Scan for the cell matching the given text and deliver its [x, y] coordinate at center. 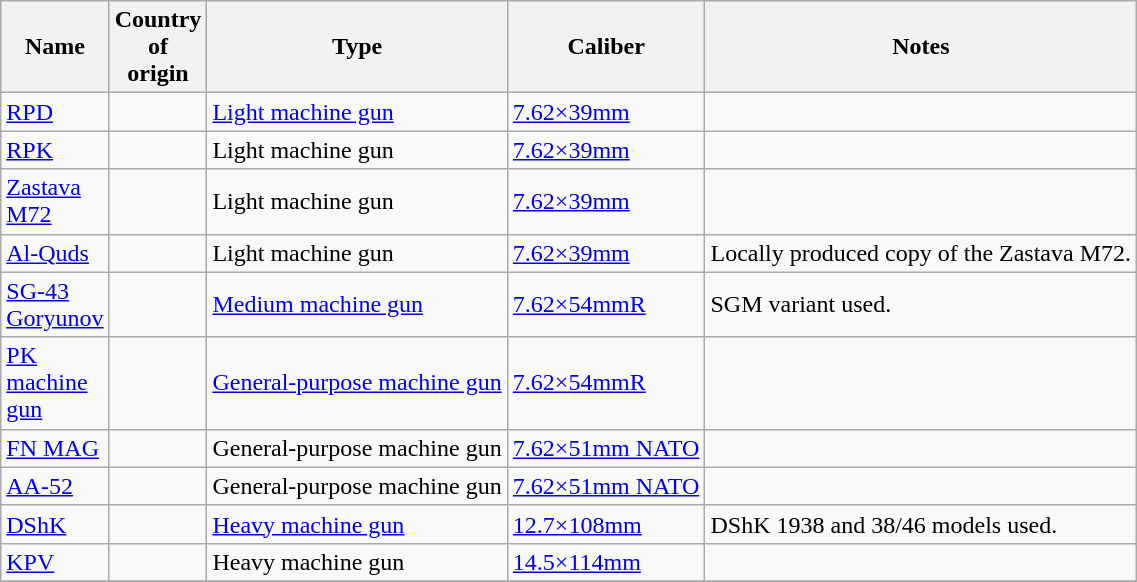
SGM variant used. [921, 304]
PK machine gun [55, 383]
RPD [55, 112]
Notes [921, 47]
KPV [55, 562]
14.5×114mm [606, 562]
Country of origin [158, 47]
Caliber [606, 47]
SG-43 Goryunov [55, 304]
Type [357, 47]
Medium machine gun [357, 304]
RPK [55, 150]
DShK [55, 524]
FN MAG [55, 448]
12.7×108mm [606, 524]
DShK 1938 and 38/46 models used. [921, 524]
Locally produced copy of the Zastava M72. [921, 253]
Al-Quds [55, 253]
Name [55, 47]
AA-52 [55, 486]
Zastava M72 [55, 202]
